From the cell containing the given text, extract its center point as (x, y) coordinate. 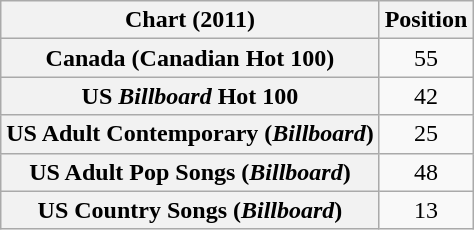
55 (426, 58)
13 (426, 210)
25 (426, 134)
Chart (2011) (190, 20)
Position (426, 20)
US Country Songs (Billboard) (190, 210)
US Adult Pop Songs (Billboard) (190, 172)
US Adult Contemporary (Billboard) (190, 134)
48 (426, 172)
42 (426, 96)
Canada (Canadian Hot 100) (190, 58)
US Billboard Hot 100 (190, 96)
